Provide the (X, Y) coordinate of the cell's center where the given text is located.  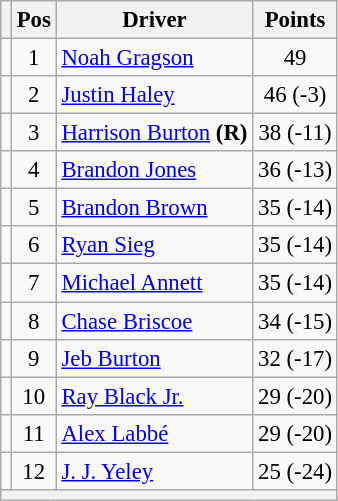
5 (34, 208)
7 (34, 283)
Jeb Burton (154, 358)
Noah Gragson (154, 58)
34 (-15) (296, 321)
25 (-24) (296, 471)
11 (34, 433)
Brandon Brown (154, 208)
Michael Annett (154, 283)
38 (-11) (296, 133)
J. J. Yeley (154, 471)
Ryan Sieg (154, 245)
4 (34, 170)
Brandon Jones (154, 170)
Alex Labbé (154, 433)
Harrison Burton (R) (154, 133)
8 (34, 321)
3 (34, 133)
Justin Haley (154, 95)
1 (34, 58)
32 (-17) (296, 358)
Chase Briscoe (154, 321)
Driver (154, 20)
6 (34, 245)
36 (-13) (296, 170)
Ray Black Jr. (154, 396)
49 (296, 58)
Points (296, 20)
46 (-3) (296, 95)
9 (34, 358)
2 (34, 95)
10 (34, 396)
Pos (34, 20)
12 (34, 471)
